Capture the cell that displays the provided text and extract its [X, Y] central coordinate. 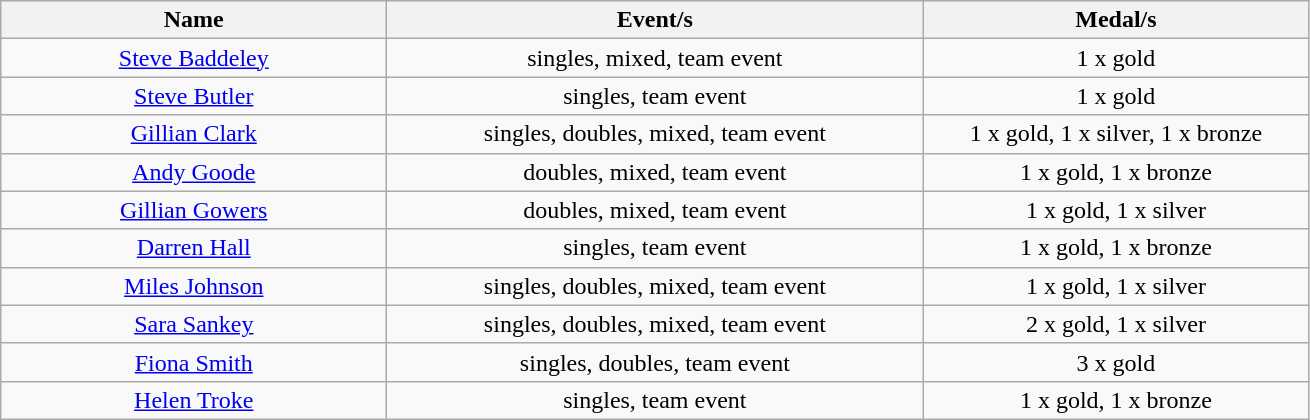
1 x gold, 1 x silver, 1 x bronze [1116, 134]
Fiona Smith [194, 362]
Steve Butler [194, 96]
Helen Troke [194, 400]
Darren Hall [194, 248]
3 x gold [1116, 362]
Sara Sankey [194, 324]
Miles Johnson [194, 286]
Event/s [655, 20]
Steve Baddeley [194, 58]
Name [194, 20]
Gillian Gowers [194, 210]
Andy Goode [194, 172]
singles, doubles, team event [655, 362]
2 x gold, 1 x silver [1116, 324]
Gillian Clark [194, 134]
singles, mixed, team event [655, 58]
Medal/s [1116, 20]
